Find where the given text appears and provide that cell's center as [x, y] coordinate. 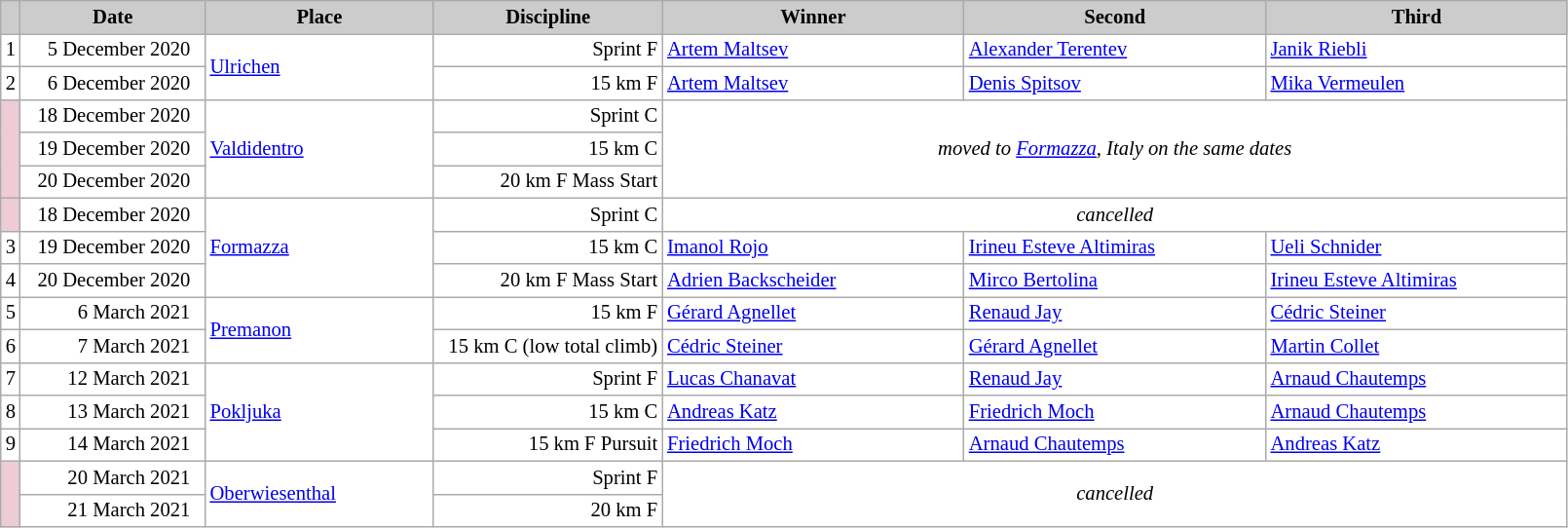
5 [11, 313]
Alexander Terentev [1115, 50]
Premanon [319, 329]
Place [319, 17]
9 [11, 444]
15 km C (low total climb) [547, 346]
Lucas Chanavat [813, 379]
Mirco Bertolina [1115, 280]
Mika Vermeulen [1417, 83]
20 March 2021 [113, 477]
7 March 2021 [113, 346]
13 March 2021 [113, 412]
4 [11, 280]
1 [11, 50]
6 December 2020 [113, 83]
6 [11, 346]
8 [11, 412]
20 km F [547, 510]
Date [113, 17]
7 [11, 379]
5 December 2020 [113, 50]
Ulrichen [319, 66]
Adrien Backscheider [813, 280]
Pokljuka [319, 411]
12 March 2021 [113, 379]
Janik Riebli [1417, 50]
Second [1115, 17]
21 March 2021 [113, 510]
6 March 2021 [113, 313]
Martin Collet [1417, 346]
2 [11, 83]
Winner [813, 17]
14 March 2021 [113, 444]
Imanol Rojo [813, 247]
Valdidentro [319, 148]
Formazza [319, 247]
15 km F Pursuit [547, 444]
Ueli Schnider [1417, 247]
Denis Spitsov [1115, 83]
Third [1417, 17]
Discipline [547, 17]
3 [11, 247]
moved to Formazza, Italy on the same dates [1114, 148]
Oberwiesenthal [319, 494]
